Return (x, y) of the center of cell containing provided text 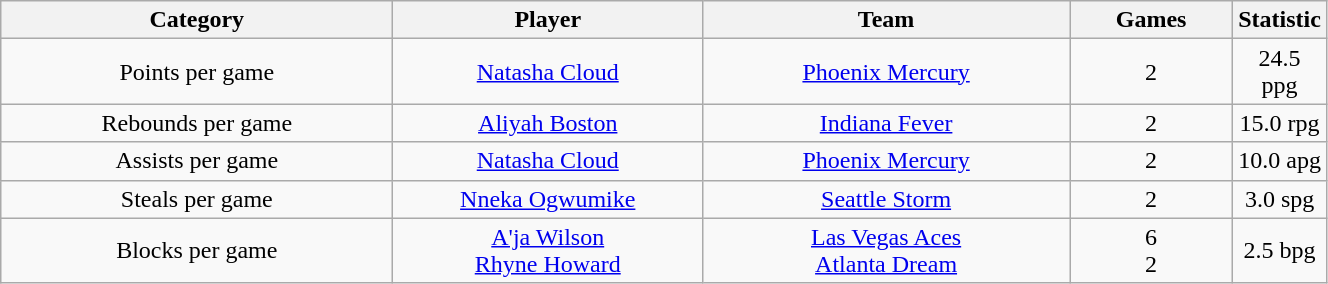
Las Vegas AcesAtlanta Dream (886, 250)
Steals per game (197, 199)
A'ja WilsonRhyne Howard (548, 250)
Points per game (197, 72)
Indiana Fever (886, 123)
Games (1152, 20)
24.5 ppg (1280, 72)
Seattle Storm (886, 199)
Statistic (1280, 20)
2.5 bpg (1280, 250)
Player (548, 20)
3.0 spg (1280, 199)
15.0 rpg (1280, 123)
Category (197, 20)
62 (1152, 250)
Team (886, 20)
Blocks per game (197, 250)
10.0 apg (1280, 161)
Assists per game (197, 161)
Rebounds per game (197, 123)
Nneka Ogwumike (548, 199)
Aliyah Boston (548, 123)
